Determine the [x, y] coordinate at the center of the cell enclosing the given text.  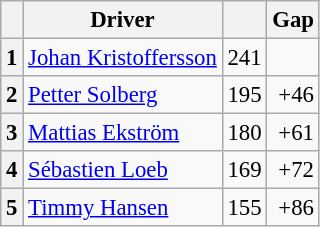
5 [12, 208]
Mattias Ekström [122, 133]
+72 [293, 170]
Johan Kristoffersson [122, 58]
Gap [293, 20]
195 [244, 95]
Driver [122, 20]
2 [12, 95]
4 [12, 170]
180 [244, 133]
+46 [293, 95]
+86 [293, 208]
+61 [293, 133]
1 [12, 58]
241 [244, 58]
3 [12, 133]
Sébastien Loeb [122, 170]
169 [244, 170]
155 [244, 208]
Petter Solberg [122, 95]
Timmy Hansen [122, 208]
